For the text-containing cell, return its midpoint in [x, y] coordinate format. 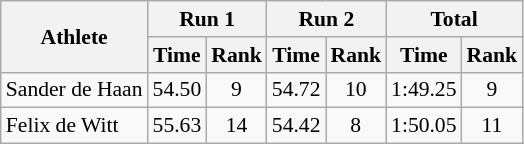
Felix de Witt [74, 126]
Total [454, 19]
Sander de Haan [74, 90]
8 [356, 126]
1:50.05 [424, 126]
Run 2 [326, 19]
11 [492, 126]
54.50 [178, 90]
54.42 [296, 126]
55.63 [178, 126]
54.72 [296, 90]
Run 1 [208, 19]
1:49.25 [424, 90]
10 [356, 90]
14 [236, 126]
Athlete [74, 36]
